Output the (X, Y) coordinate of the center of the cell containing the given text.  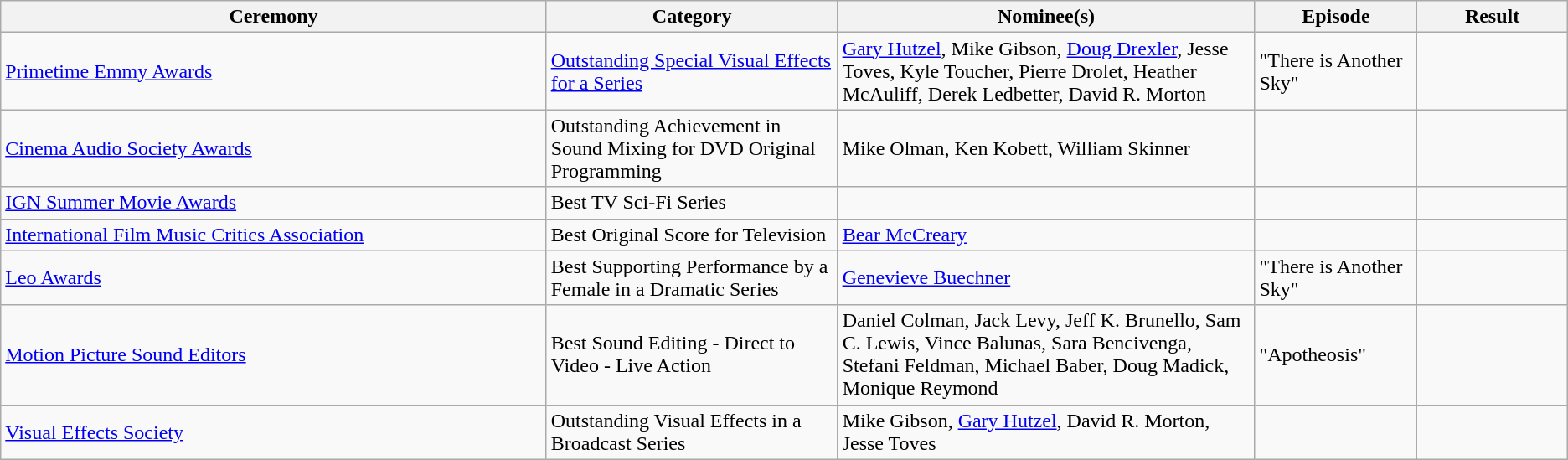
IGN Summer Movie Awards (273, 203)
Category (692, 17)
Best Supporting Performance by a Female in a Dramatic Series (692, 278)
Best Original Score for Television (692, 235)
International Film Music Critics Association (273, 235)
Leo Awards (273, 278)
Bear McCreary (1046, 235)
Cinema Audio Society Awards (273, 148)
Gary Hutzel, Mike Gibson, Doug Drexler, Jesse Toves, Kyle Toucher, Pierre Drolet, Heather McAuliff, Derek Ledbetter, David R. Morton (1046, 71)
Outstanding Achievement in Sound Mixing for DVD Original Programming (692, 148)
Motion Picture Sound Editors (273, 355)
Mike Olman, Ken Kobett, William Skinner (1046, 148)
Episode (1336, 17)
Result (1493, 17)
Visual Effects Society (273, 432)
Nominee(s) (1046, 17)
Genevieve Buechner (1046, 278)
Mike Gibson, Gary Hutzel, David R. Morton, Jesse Toves (1046, 432)
Best TV Sci-Fi Series (692, 203)
Best Sound Editing - Direct to Video - Live Action (692, 355)
Outstanding Visual Effects in a Broadcast Series (692, 432)
Primetime Emmy Awards (273, 71)
Outstanding Special Visual Effects for a Series (692, 71)
"Apotheosis" (1336, 355)
Ceremony (273, 17)
